Scan for the cell matching the given text and deliver its (X, Y) coordinate at center. 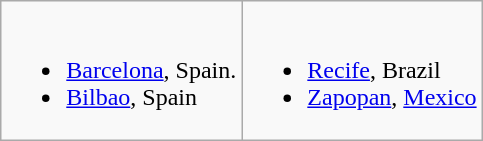
Barcelona, Spain. Bilbao, Spain (122, 71)
Recife, Brazil Zapopan, Mexico (362, 71)
